Scan for the cell matching the given text and deliver its (X, Y) coordinate at center. 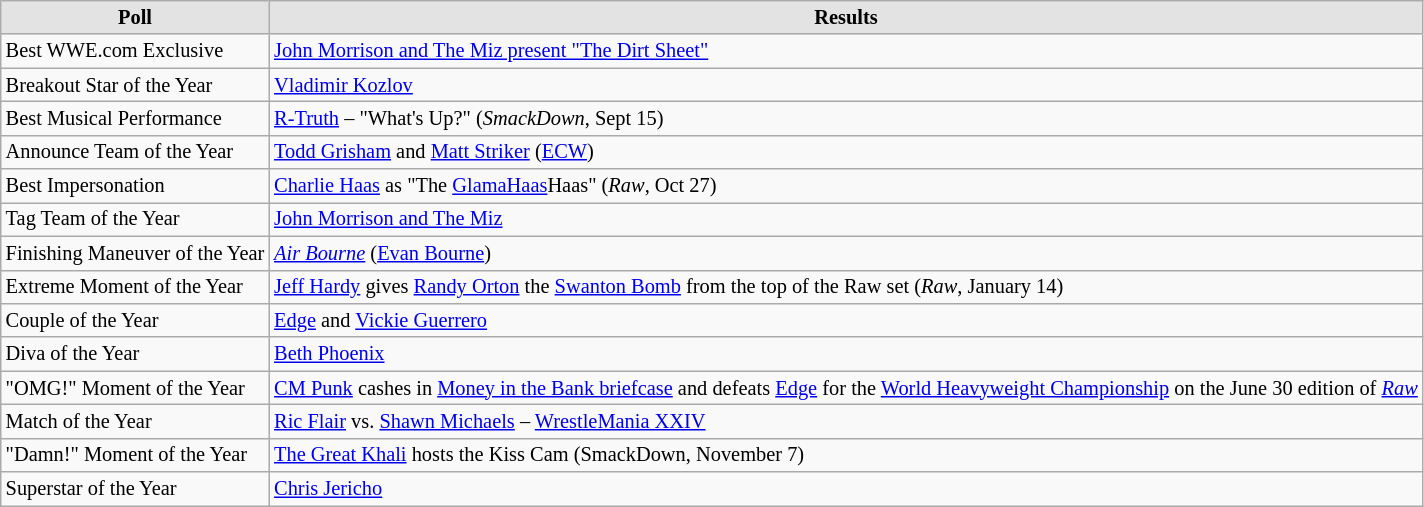
Charlie Haas as "The GlamaHaasHaas" (Raw, Oct 27) (846, 186)
Air Bourne (Evan Bourne) (846, 253)
Breakout Star of the Year (135, 85)
Match of the Year (135, 421)
Diva of the Year (135, 354)
Superstar of the Year (135, 489)
"OMG!" Moment of the Year (135, 388)
Announce Team of the Year (135, 152)
"Damn!" Moment of the Year (135, 455)
Results (846, 17)
Vladimir Kozlov (846, 85)
Todd Grisham and Matt Striker (ECW) (846, 152)
Couple of the Year (135, 320)
R-Truth – "What's Up?" (SmackDown, Sept 15) (846, 118)
CM Punk cashes in Money in the Bank briefcase and defeats Edge for the World Heavyweight Championship on the June 30 edition of Raw (846, 388)
Finishing Maneuver of the Year (135, 253)
Extreme Moment of the Year (135, 287)
Best Musical Performance (135, 118)
Tag Team of the Year (135, 219)
Best WWE.com Exclusive (135, 51)
John Morrison and The Miz (846, 219)
Best Impersonation (135, 186)
John Morrison and The Miz present "The Dirt Sheet" (846, 51)
Ric Flair vs. Shawn Michaels – WrestleMania XXIV (846, 421)
Jeff Hardy gives Randy Orton the Swanton Bomb from the top of the Raw set (Raw, January 14) (846, 287)
The Great Khali hosts the Kiss Cam (SmackDown, November 7) (846, 455)
Chris Jericho (846, 489)
Poll (135, 17)
Beth Phoenix (846, 354)
Edge and Vickie Guerrero (846, 320)
